For the text-containing cell, return its midpoint in (x, y) coordinate format. 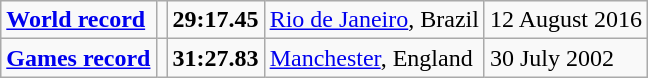
31:27.83 (216, 58)
Rio de Janeiro, Brazil (374, 20)
Manchester, England (374, 58)
World record (78, 20)
29:17.45 (216, 20)
12 August 2016 (566, 20)
30 July 2002 (566, 58)
Games record (78, 58)
